Find where the given text appears and provide that cell's center as (X, Y) coordinate. 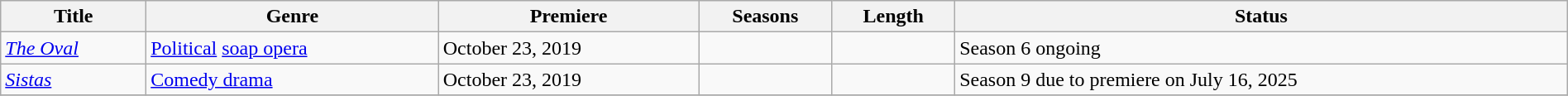
Status (1262, 17)
Length (893, 17)
Title (74, 17)
Season 9 due to premiere on July 16, 2025 (1262, 79)
Premiere (569, 17)
Season 6 ongoing (1262, 48)
Seasons (766, 17)
Sistas (74, 79)
Comedy drama (293, 79)
Genre (293, 17)
Political soap opera (293, 48)
The Oval (74, 48)
